Capture the cell that displays the provided text and extract its (x, y) central coordinate. 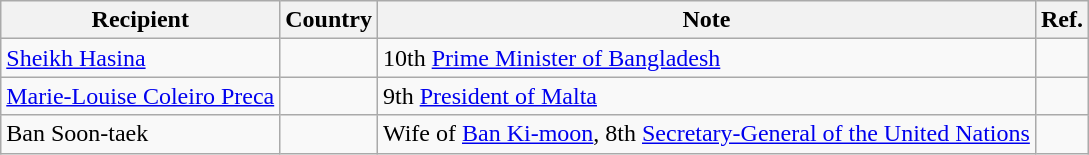
Country (329, 20)
Note (706, 20)
10th Prime Minister of Bangladesh (706, 58)
Wife of Ban Ki-moon, 8th Secretary-General of the United Nations (706, 134)
Recipient (140, 20)
Ref. (1062, 20)
Marie-Louise Coleiro Preca (140, 96)
9th President of Malta (706, 96)
Ban Soon-taek (140, 134)
Sheikh Hasina (140, 58)
